Return the [X, Y] coordinate for the center point of the cell that contains the specified text.  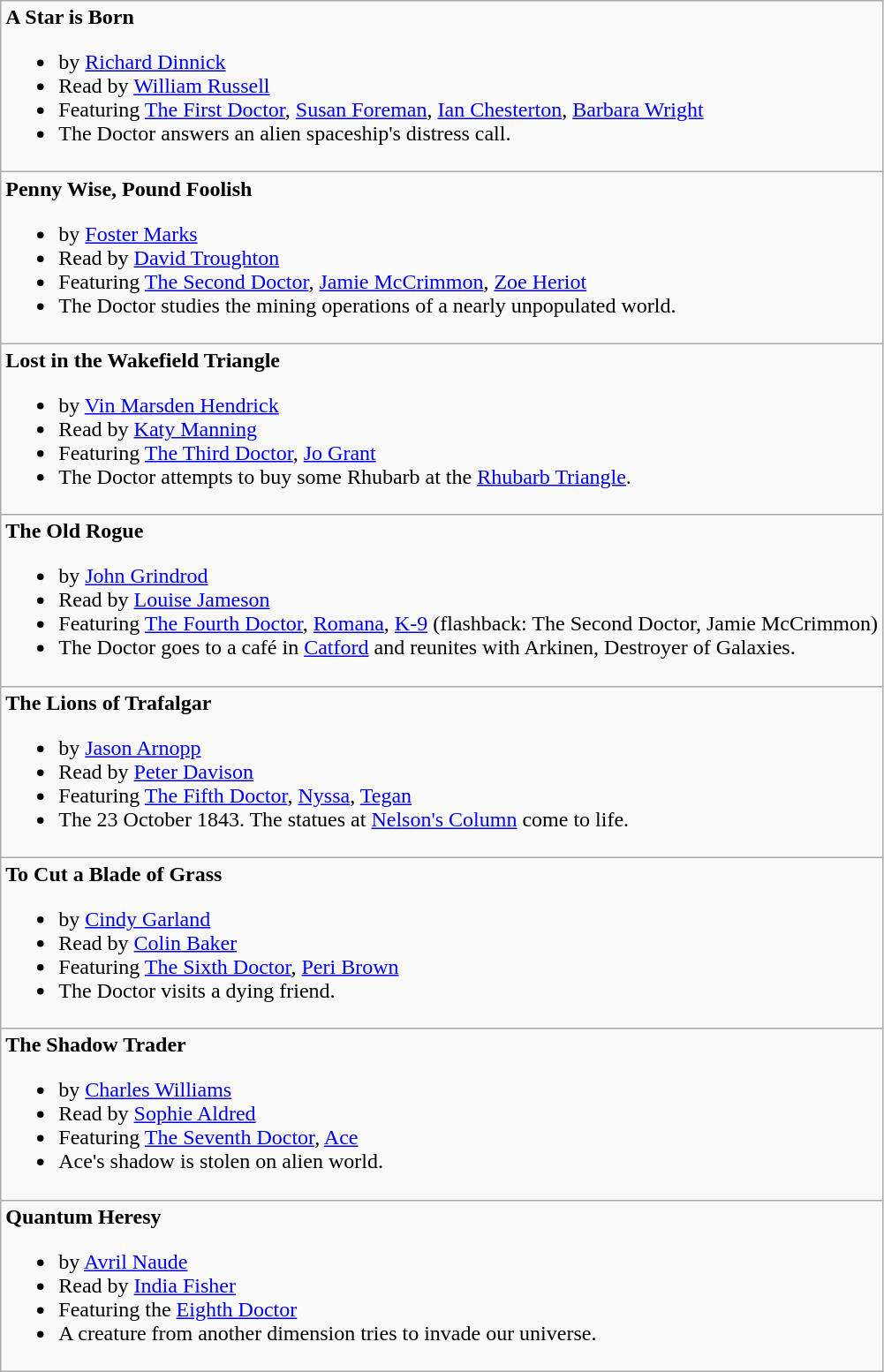
Quantum Heresyby Avril NaudeRead by India FisherFeaturing the Eighth DoctorA creature from another dimension tries to invade our universe. [442, 1285]
To Cut a Blade of Grassby Cindy GarlandRead by Colin BakerFeaturing The Sixth Doctor, Peri BrownThe Doctor visits a dying friend. [442, 943]
The Shadow Traderby Charles WilliamsRead by Sophie AldredFeaturing The Seventh Doctor, AceAce's shadow is stolen on alien world. [442, 1114]
